Extract the [x, y] coordinate from the center of the cell holding the provided text.  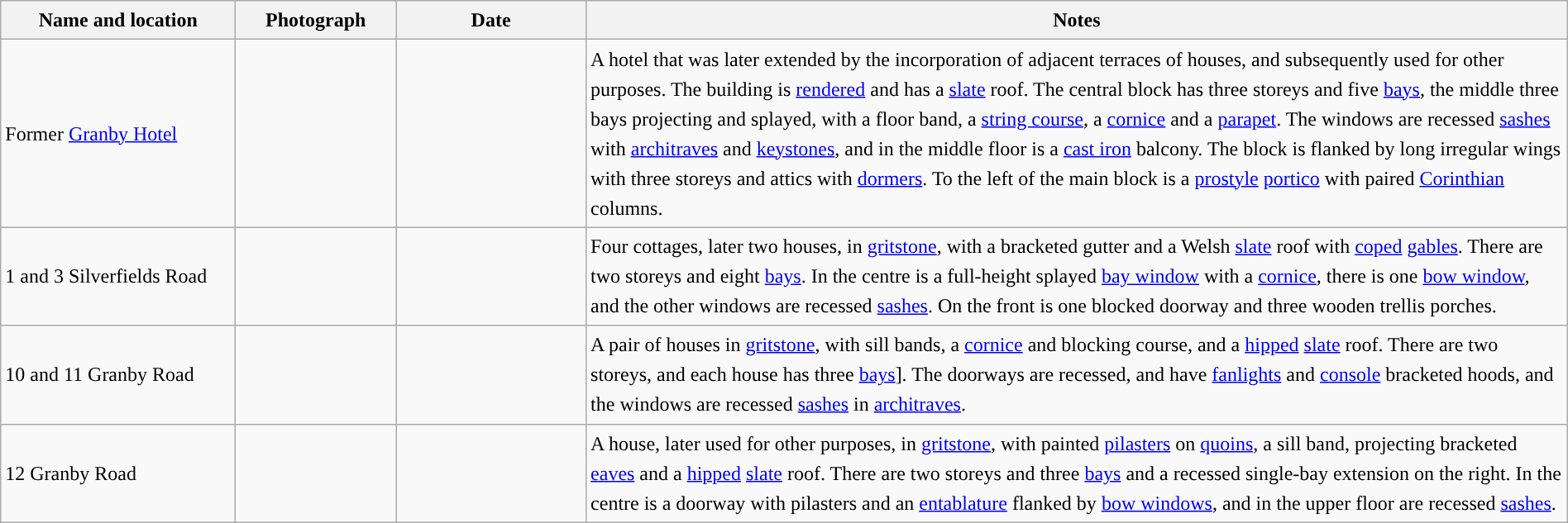
Former Granby Hotel [118, 134]
Name and location [118, 20]
Date [491, 20]
10 and 11 Granby Road [118, 375]
Notes [1077, 20]
1 and 3 Silverfields Road [118, 276]
12 Granby Road [118, 473]
Photograph [316, 20]
